Detect which cell encompasses the target text, then output its [x, y] center coordinate. 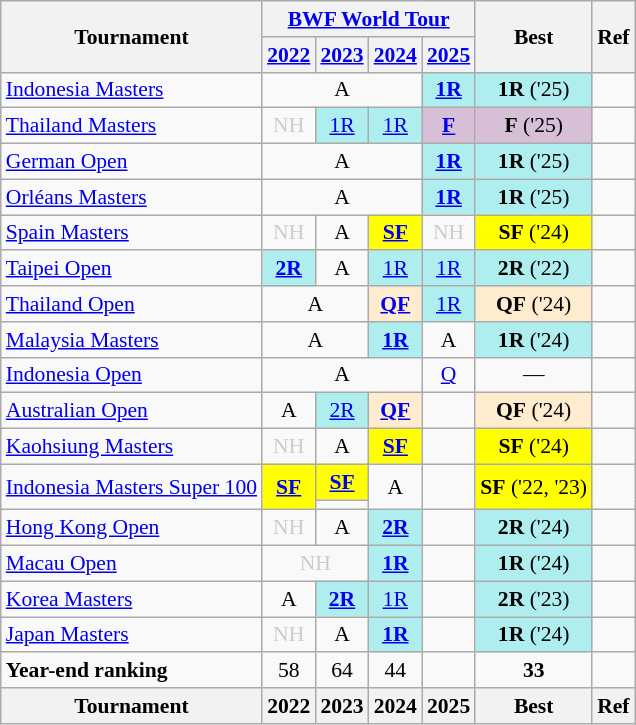
33 [534, 671]
Kaohsiung Masters [132, 447]
F ('25) [534, 126]
64 [342, 671]
Orléans Masters [132, 197]
— [534, 375]
Indonesia Masters [132, 90]
Indonesia Open [132, 375]
Hong Kong Open [132, 528]
Indonesia Masters Super 100 [132, 487]
2R ('22) [534, 269]
Korea Masters [132, 599]
44 [396, 671]
Thailand Open [132, 304]
2R ('24) [534, 528]
Malaysia Masters [132, 340]
Taipei Open [132, 269]
2R ('23) [534, 599]
F [448, 126]
German Open [132, 162]
Macau Open [132, 564]
SF ('22, '23) [534, 487]
BWF World Tour [368, 19]
Australian Open [132, 411]
Thailand Masters [132, 126]
58 [288, 671]
Japan Masters [132, 635]
Q [448, 375]
Spain Masters [132, 233]
Year-end ranking [132, 671]
